Extract the (x, y) coordinate from the center of the cell holding the provided text.  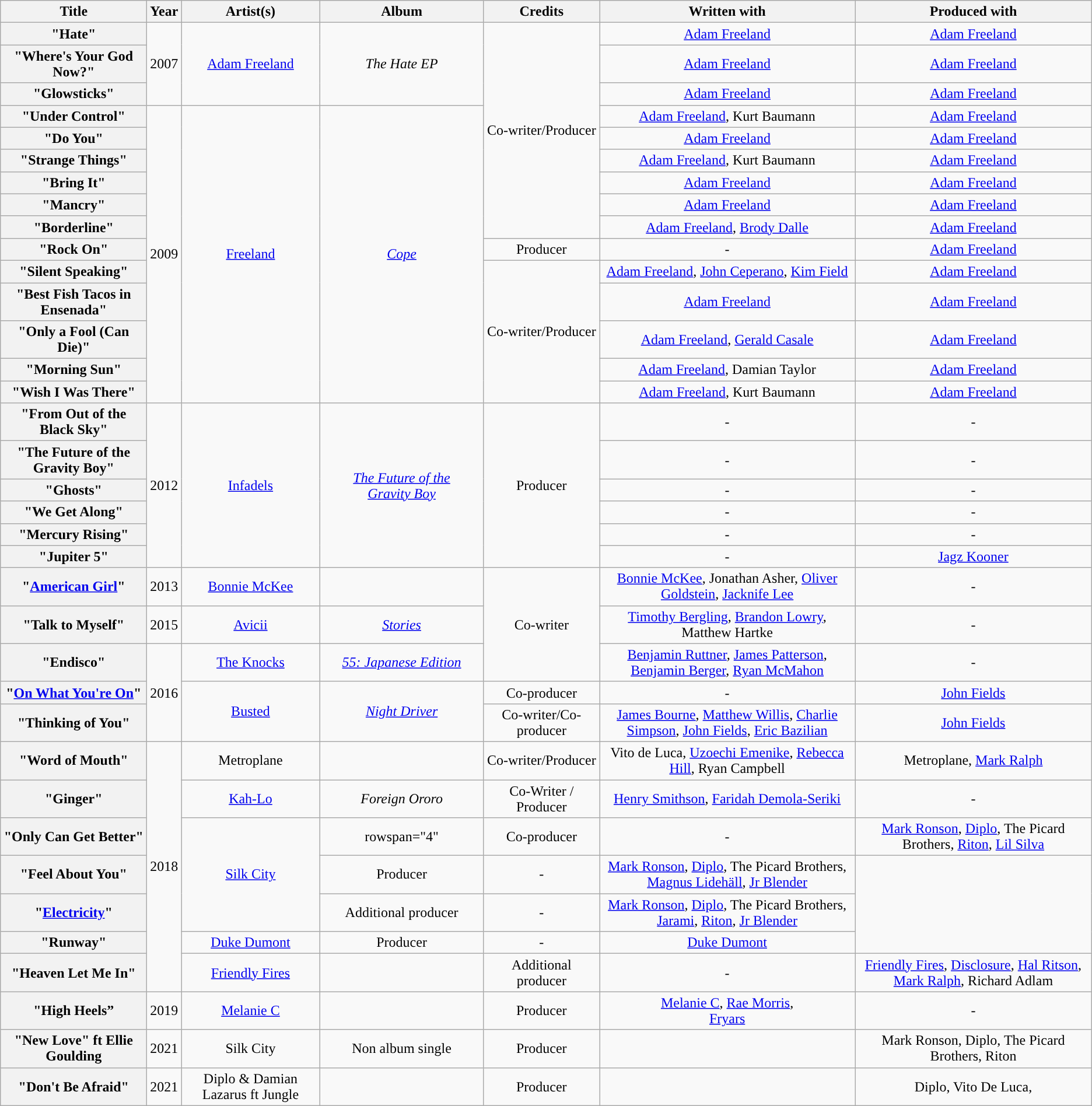
"Runway" (73, 943)
"Ghosts" (73, 490)
Avicii (251, 624)
Henry Smithson, Faridah Demola-Seriki (727, 798)
"Rock On" (73, 249)
"New Love" ft Ellie Goulding (73, 1049)
Busted (251, 712)
2012 (164, 485)
"Do You" (73, 138)
"Ginger" (73, 798)
"Don't Be Afraid" (73, 1086)
"Wish I Was There" (73, 392)
"Only Can Get Better" (73, 836)
Friendly Fires, Disclosure, Hal Ritson, Mark Ralph, Richard Adlam (974, 973)
Mark Ronson, Diplo, The Picard Brothers, Magnus Lidehäll, Jr Blender (727, 875)
James Bourne, Matthew Willis, Charlie Simpson, John Fields, Eric Bazilian (727, 722)
Written with (727, 12)
Credits (541, 12)
Diplo & Damian Lazarus ft Jungle (251, 1086)
"High Heels” (73, 1010)
Night Driver (401, 712)
Title (73, 12)
Melanie C (251, 1010)
"We Get Along" (73, 512)
"Jupiter 5" (73, 556)
Produced with (974, 12)
"On What You're On" (73, 692)
Freeland (251, 254)
"Glowsticks" (73, 94)
Cope (401, 254)
"Word of Mouth" (73, 761)
Year (164, 12)
Benjamin Ruttner, James Patterson, Benjamin Berger, Ryan McMahon (727, 663)
Adam Freeland, Gerald Casale (727, 339)
Album (401, 12)
"Thinking of You" (73, 722)
Mark Ronson, Diplo, The Picard Brothers, Riton (974, 1049)
Bonnie McKee (251, 587)
Jagz Kooner (974, 556)
Vito de Luca, Uzoechi Emenike, Rebecca Hill, Ryan Campbell (727, 761)
2019 (164, 1010)
Non album single (401, 1049)
"Where's Your God Now?" (73, 64)
"Bring It" (73, 183)
rowspan="4" (401, 836)
Metroplane, Mark Ralph (974, 761)
2013 (164, 587)
"Hate" (73, 34)
Melanie C, Rae Morris,Fryars (727, 1010)
Co-Writer / Producer (541, 798)
Co-writer (541, 624)
Stories (401, 624)
2018 (164, 866)
Mark Ronson, Diplo, The Picard Brothers, Jarami, Riton, Jr Blender (727, 912)
The Hate EP (401, 64)
Metroplane (251, 761)
"Morning Sun" (73, 370)
Timothy Bergling, Brandon Lowry, Matthew Hartke (727, 624)
2016 (164, 692)
"Endisco" (73, 663)
55: Japanese Edition (401, 663)
"Heaven Let Me In" (73, 973)
2015 (164, 624)
Diplo, Vito De Luca, (974, 1086)
"Talk to Myself" (73, 624)
2007 (164, 64)
Infadels (251, 485)
Adam Freeland, John Ceperano, Kim Field (727, 271)
"Silent Speaking" (73, 271)
"Only a Fool (Can Die)" (73, 339)
Co-writer/Co-producer (541, 722)
"Borderline" (73, 227)
"Mancry" (73, 205)
"Electricity" (73, 912)
"Best Fish Tacos in Ensenada" (73, 301)
"Mercury Rising" (73, 534)
Mark Ronson, Diplo, The Picard Brothers, Riton, Lil Silva (974, 836)
2009 (164, 254)
"Strange Things" (73, 160)
Artist(s) (251, 12)
Friendly Fires (251, 973)
The Knocks (251, 663)
"The Future of the Gravity Boy" (73, 460)
Adam Freeland, Damian Taylor (727, 370)
Bonnie McKee, Jonathan Asher, Oliver Goldstein, Jacknife Lee (727, 587)
"Feel About You" (73, 875)
"American Girl" (73, 587)
The Future of theGravity Boy (401, 485)
"Under Control" (73, 116)
"From Out of the Black Sky" (73, 422)
Kah-Lo (251, 798)
Adam Freeland, Brody Dalle (727, 227)
Foreign Ororo (401, 798)
